Detect which cell encompasses the target text, then output its (x, y) center coordinate. 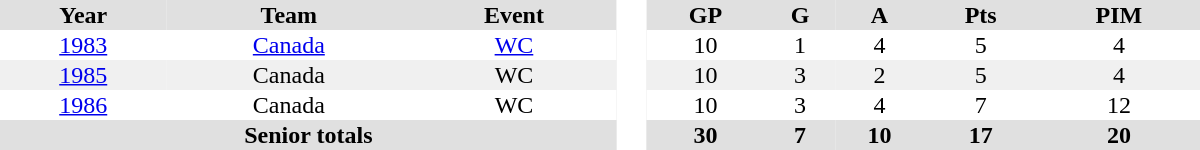
Year (83, 15)
2 (879, 75)
1 (800, 45)
Team (288, 15)
1986 (83, 105)
1985 (83, 75)
G (800, 15)
1983 (83, 45)
GP (706, 15)
12 (1119, 105)
Event (514, 15)
Pts (981, 15)
PIM (1119, 15)
Senior totals (308, 135)
A (879, 15)
30 (706, 135)
17 (981, 135)
20 (1119, 135)
